For the text-containing cell, return its midpoint in [x, y] coordinate format. 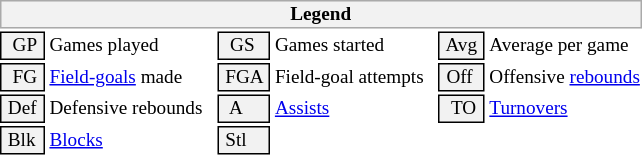
A [244, 108]
Blk [22, 140]
Blocks [131, 140]
Legend [320, 14]
Assists [354, 108]
GP [22, 46]
FGA [244, 77]
TO [462, 108]
Stl [244, 140]
GS [244, 46]
Avg [462, 46]
Average per game [565, 46]
Off [462, 77]
Field-goal attempts [354, 77]
Turnovers [565, 108]
Games started [354, 46]
Def [22, 108]
FG [22, 77]
Field-goals made [131, 77]
Games played [131, 46]
Defensive rebounds [131, 108]
Offensive rebounds [565, 77]
